Output the [X, Y] coordinate of the center of the cell containing the given text.  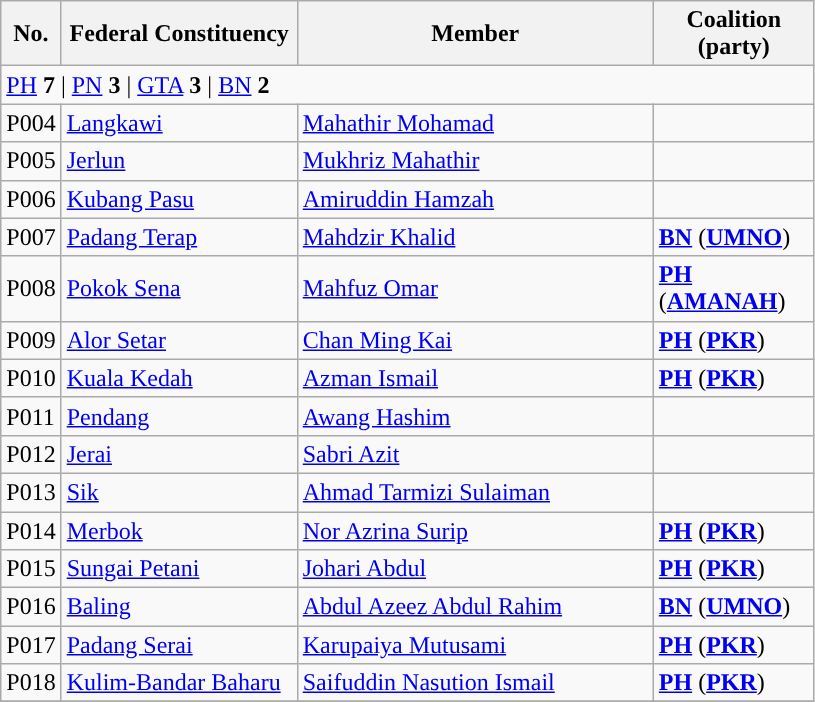
Langkawi [179, 123]
Nor Azrina Surip [475, 531]
P018 [31, 683]
Azman Ismail [475, 378]
P004 [31, 123]
P005 [31, 161]
Coalition (party) [734, 34]
P013 [31, 492]
Kubang Pasu [179, 199]
Baling [179, 607]
P016 [31, 607]
Awang Hashim [475, 416]
P007 [31, 237]
No. [31, 34]
Saifuddin Nasution Ismail [475, 683]
P015 [31, 569]
Sabri Azit [475, 454]
Pokok Sena [179, 288]
P009 [31, 340]
Sungai Petani [179, 569]
P008 [31, 288]
Johari Abdul [475, 569]
Mahfuz Omar [475, 288]
P006 [31, 199]
Alor Setar [179, 340]
Mahdzir Khalid [475, 237]
Padang Terap [179, 237]
P011 [31, 416]
Mukhriz Mahathir [475, 161]
P010 [31, 378]
Federal Constituency [179, 34]
Member [475, 34]
Mahathir Mohamad [475, 123]
P014 [31, 531]
Kulim-Bandar Baharu [179, 683]
Karupaiya Mutusami [475, 645]
PH 7 | PN 3 | GTA 3 | BN 2 [408, 85]
Padang Serai [179, 645]
Amiruddin Hamzah [475, 199]
Abdul Azeez Abdul Rahim [475, 607]
P012 [31, 454]
Jerai [179, 454]
Chan Ming Kai [475, 340]
PH (AMANAH) [734, 288]
Pendang [179, 416]
Kuala Kedah [179, 378]
Merbok [179, 531]
Jerlun [179, 161]
Sik [179, 492]
Ahmad Tarmizi Sulaiman [475, 492]
P017 [31, 645]
